From the cell containing the given text, extract its center point as [x, y] coordinate. 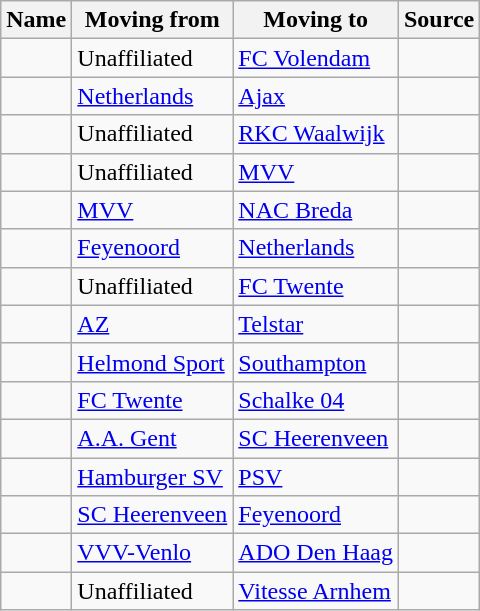
PSV [316, 477]
FC Volendam [316, 58]
Telstar [316, 324]
VVV-Venlo [152, 553]
Moving to [316, 20]
NAC Breda [316, 210]
Moving from [152, 20]
A.A. Gent [152, 438]
Vitesse Arnhem [316, 591]
ADO Den Haag [316, 553]
Source [438, 20]
Ajax [316, 96]
Southampton [316, 362]
Name [36, 20]
Helmond Sport [152, 362]
Schalke 04 [316, 400]
Hamburger SV [152, 477]
AZ [152, 324]
RKC Waalwijk [316, 134]
